Extract the [X, Y] coordinate from the center of the cell holding the provided text.  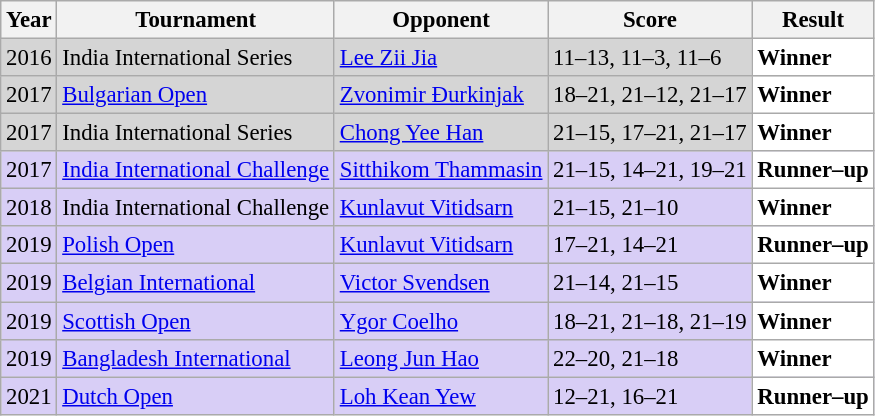
Year [29, 20]
Loh Kean Yew [440, 396]
Zvonimir Đurkinjak [440, 95]
Lee Zii Jia [440, 58]
2016 [29, 58]
Victor Svendsen [440, 283]
12–21, 16–21 [650, 396]
21–15, 21–10 [650, 208]
Polish Open [196, 245]
21–14, 21–15 [650, 283]
18–21, 21–12, 21–17 [650, 95]
Chong Yee Han [440, 133]
18–21, 21–18, 21–19 [650, 321]
Bangladesh International [196, 358]
Dutch Open [196, 396]
Sitthikom Thammasin [440, 170]
Ygor Coelho [440, 321]
21–15, 17–21, 21–17 [650, 133]
Tournament [196, 20]
Bulgarian Open [196, 95]
21–15, 14–21, 19–21 [650, 170]
22–20, 21–18 [650, 358]
Belgian International [196, 283]
Score [650, 20]
Opponent [440, 20]
2021 [29, 396]
2018 [29, 208]
Scottish Open [196, 321]
17–21, 14–21 [650, 245]
11–13, 11–3, 11–6 [650, 58]
Leong Jun Hao [440, 358]
Result [813, 20]
